Output the [X, Y] coordinate of the center of the cell containing the given text.  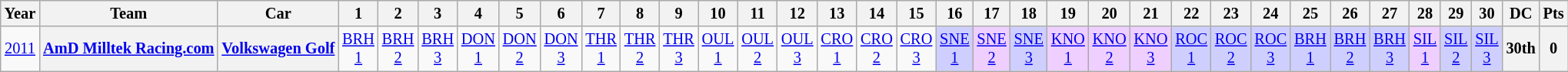
SIL3 [1486, 49]
29 [1456, 13]
26 [1350, 13]
2 [398, 13]
10 [718, 13]
8 [640, 13]
0 [1553, 49]
30th [1521, 49]
25 [1310, 13]
23 [1231, 13]
Pts [1553, 13]
DC [1521, 13]
KNO1 [1068, 49]
SIL2 [1456, 49]
THR3 [678, 49]
DON3 [561, 49]
16 [954, 13]
ROC1 [1191, 49]
18 [1029, 13]
6 [561, 13]
14 [877, 13]
2011 [20, 49]
12 [797, 13]
THR1 [601, 49]
THR2 [640, 49]
SNE1 [954, 49]
28 [1425, 13]
Team [128, 13]
30 [1486, 13]
CRO1 [837, 49]
OUL2 [757, 49]
17 [991, 13]
Car [278, 13]
3 [438, 13]
CRO3 [917, 49]
21 [1151, 13]
24 [1271, 13]
4 [478, 13]
KNO2 [1110, 49]
19 [1068, 13]
DON1 [478, 49]
AmD Milltek Racing.com [128, 49]
DON2 [520, 49]
11 [757, 13]
CRO2 [877, 49]
SNE3 [1029, 49]
KNO3 [1151, 49]
20 [1110, 13]
5 [520, 13]
Year [20, 13]
13 [837, 13]
15 [917, 13]
9 [678, 13]
22 [1191, 13]
SNE2 [991, 49]
SIL1 [1425, 49]
27 [1390, 13]
Volkswagen Golf [278, 49]
OUL3 [797, 49]
1 [358, 13]
7 [601, 13]
ROC3 [1271, 49]
OUL1 [718, 49]
ROC2 [1231, 49]
